Search for the cell housing the specified text and yield its (x, y) center coordinate. 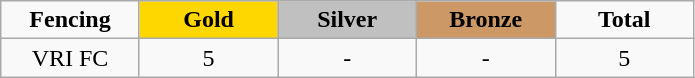
VRI FC (70, 58)
Total (624, 20)
Gold (208, 20)
Silver (348, 20)
Fencing (70, 20)
Bronze (486, 20)
